Detect which cell encompasses the target text, then output its [x, y] center coordinate. 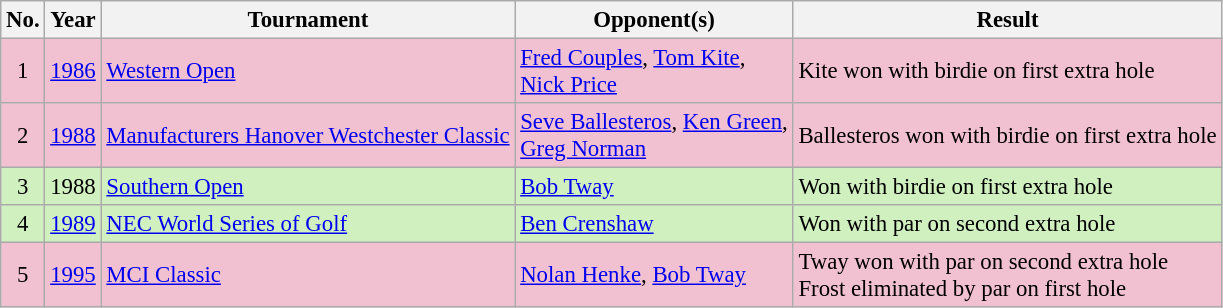
MCI Classic [308, 276]
5 [23, 276]
Year [73, 20]
Ballesteros won with birdie on first extra hole [1008, 136]
Won with birdie on first extra hole [1008, 187]
Bob Tway [654, 187]
Western Open [308, 72]
1 [23, 72]
Kite won with birdie on first extra hole [1008, 72]
1986 [73, 72]
Fred Couples, Tom Kite, Nick Price [654, 72]
Tway won with par on second extra holeFrost eliminated by par on first hole [1008, 276]
Nolan Henke, Bob Tway [654, 276]
Manufacturers Hanover Westchester Classic [308, 136]
1995 [73, 276]
Southern Open [308, 187]
2 [23, 136]
NEC World Series of Golf [308, 224]
4 [23, 224]
Won with par on second extra hole [1008, 224]
No. [23, 20]
3 [23, 187]
Seve Ballesteros, Ken Green, Greg Norman [654, 136]
Opponent(s) [654, 20]
1989 [73, 224]
Ben Crenshaw [654, 224]
Result [1008, 20]
Tournament [308, 20]
